Extract the [X, Y] coordinate from the center of the cell holding the provided text.  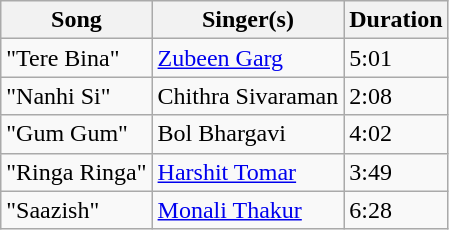
"Gum Gum" [76, 134]
5:01 [396, 58]
Chithra Sivaraman [248, 96]
Harshit Tomar [248, 172]
3:49 [396, 172]
Bol Bhargavi [248, 134]
Singer(s) [248, 20]
Zubeen Garg [248, 58]
6:28 [396, 210]
2:08 [396, 96]
4:02 [396, 134]
"Nanhi Si" [76, 96]
Song [76, 20]
"Ringa Ringa" [76, 172]
"Tere Bina" [76, 58]
Duration [396, 20]
"Saazish" [76, 210]
Monali Thakur [248, 210]
